Locate the cell with the specified text and output its [x, y] center coordinate. 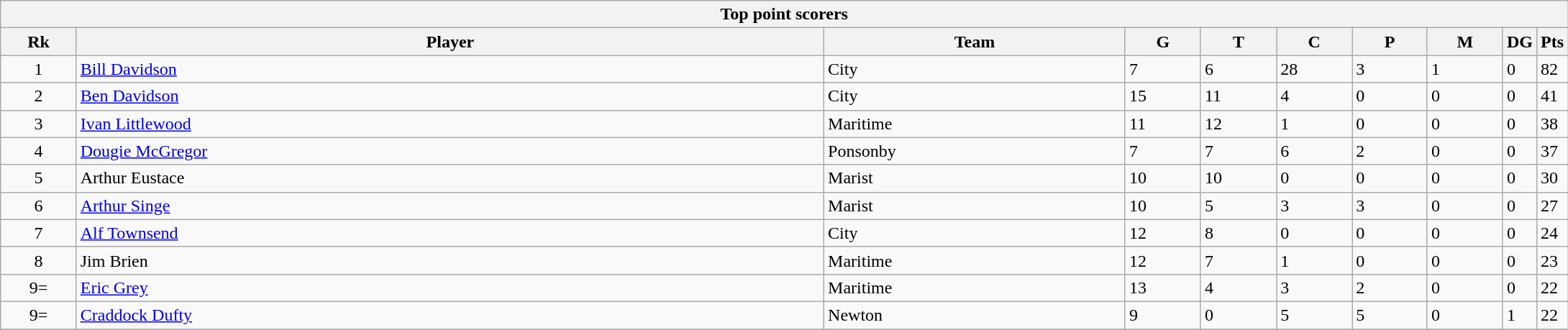
Arthur Eustace [450, 178]
Alf Townsend [450, 233]
DG [1519, 42]
Team [975, 42]
82 [1552, 69]
23 [1552, 260]
28 [1315, 69]
Ponsonby [975, 151]
Player [450, 42]
38 [1552, 124]
30 [1552, 178]
9 [1162, 315]
Newton [975, 315]
37 [1552, 151]
G [1162, 42]
24 [1552, 233]
M [1464, 42]
15 [1162, 96]
Dougie McGregor [450, 151]
C [1315, 42]
Top point scorers [784, 14]
Ben Davidson [450, 96]
Bill Davidson [450, 69]
27 [1552, 206]
T [1239, 42]
Ivan Littlewood [450, 124]
Arthur Singe [450, 206]
41 [1552, 96]
Craddock Dufty [450, 315]
Jim Brien [450, 260]
Pts [1552, 42]
Rk [39, 42]
P [1390, 42]
13 [1162, 288]
Eric Grey [450, 288]
